Provide the (x, y) coordinate of the cell's center where the given text is located.  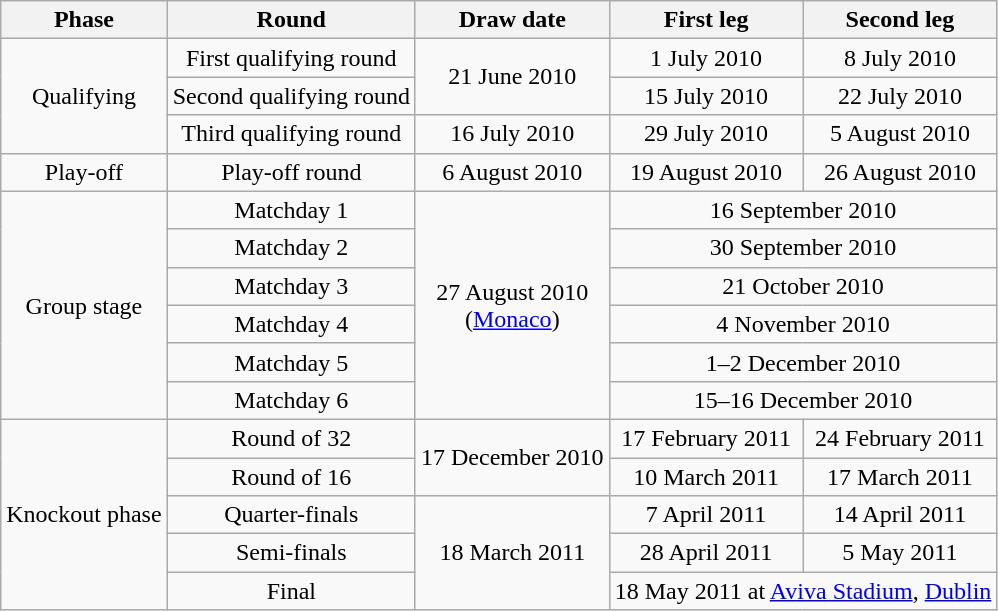
Second qualifying round (291, 96)
15–16 December 2010 (803, 400)
30 September 2010 (803, 248)
Qualifying (84, 96)
8 July 2010 (900, 58)
Matchday 4 (291, 324)
17 March 2011 (900, 477)
Round of 16 (291, 477)
Round (291, 20)
17 February 2011 (706, 438)
29 July 2010 (706, 134)
1 July 2010 (706, 58)
18 May 2011 at Aviva Stadium, Dublin (803, 591)
5 August 2010 (900, 134)
26 August 2010 (900, 172)
19 August 2010 (706, 172)
4 November 2010 (803, 324)
6 August 2010 (512, 172)
Final (291, 591)
18 March 2011 (512, 553)
Round of 32 (291, 438)
7 April 2011 (706, 515)
22 July 2010 (900, 96)
24 February 2011 (900, 438)
27 August 2010(Monaco) (512, 305)
1–2 December 2010 (803, 362)
17 December 2010 (512, 457)
Phase (84, 20)
16 September 2010 (803, 210)
5 May 2011 (900, 553)
Matchday 1 (291, 210)
Matchday 5 (291, 362)
15 July 2010 (706, 96)
Matchday 6 (291, 400)
Matchday 2 (291, 248)
First qualifying round (291, 58)
Second leg (900, 20)
14 April 2011 (900, 515)
Draw date (512, 20)
Play-off (84, 172)
Knockout phase (84, 514)
Play-off round (291, 172)
First leg (706, 20)
Third qualifying round (291, 134)
21 October 2010 (803, 286)
28 April 2011 (706, 553)
10 March 2011 (706, 477)
21 June 2010 (512, 77)
Matchday 3 (291, 286)
Quarter-finals (291, 515)
Group stage (84, 305)
Semi-finals (291, 553)
16 July 2010 (512, 134)
